Return the (x, y) coordinate for the center point of the cell that contains the specified text.  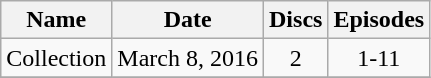
Discs (296, 20)
Date (188, 20)
2 (296, 58)
Collection (56, 58)
Name (56, 20)
Episodes (379, 20)
March 8, 2016 (188, 58)
1-11 (379, 58)
